For the text-containing cell, return its midpoint in (X, Y) coordinate format. 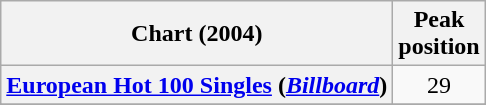
European Hot 100 Singles (Billboard) (197, 85)
Peakposition (439, 34)
29 (439, 85)
Chart (2004) (197, 34)
